Search for the cell housing the specified text and yield its (X, Y) center coordinate. 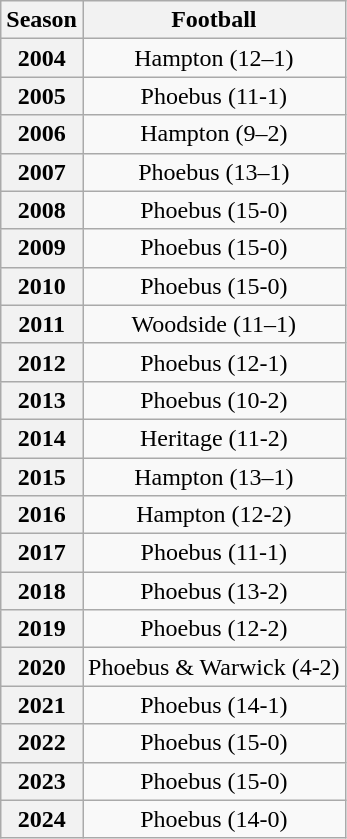
2020 (42, 667)
2012 (42, 362)
2022 (42, 743)
Phoebus (13-2) (214, 591)
2009 (42, 248)
2015 (42, 477)
2010 (42, 286)
Football (214, 20)
2006 (42, 134)
Heritage (11-2) (214, 438)
Hampton (13–1) (214, 477)
2013 (42, 400)
Season (42, 20)
Woodside (11–1) (214, 324)
Hampton (12–1) (214, 58)
Phoebus (10-2) (214, 400)
2018 (42, 591)
2017 (42, 553)
Phoebus (14-1) (214, 705)
Phoebus (13–1) (214, 172)
Phoebus & Warwick (4-2) (214, 667)
2024 (42, 819)
2004 (42, 58)
Hampton (9–2) (214, 134)
2008 (42, 210)
Phoebus (14-0) (214, 819)
2005 (42, 96)
2021 (42, 705)
Phoebus (12-2) (214, 629)
Phoebus (12-1) (214, 362)
2011 (42, 324)
2014 (42, 438)
2007 (42, 172)
2019 (42, 629)
Hampton (12-2) (214, 515)
2016 (42, 515)
2023 (42, 781)
